Pinpoint the cell where the given text exists, returning its [x, y] midpoint coordinate. 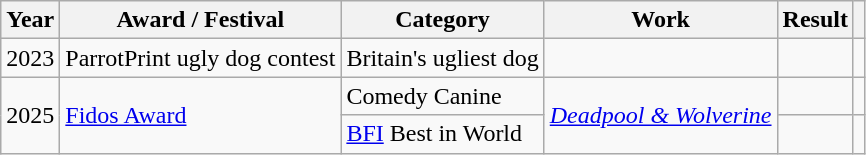
Award / Festival [200, 20]
Britain's ugliest dog [442, 58]
Deadpool & Wolverine [660, 115]
ParrotPrint ugly dog contest [200, 58]
Result [815, 20]
Comedy Canine [442, 96]
Fidos Award [200, 115]
BFI Best in World [442, 134]
2023 [30, 58]
Work [660, 20]
2025 [30, 115]
Year [30, 20]
Category [442, 20]
